Extract the [x, y] coordinate from the center of the cell holding the provided text.  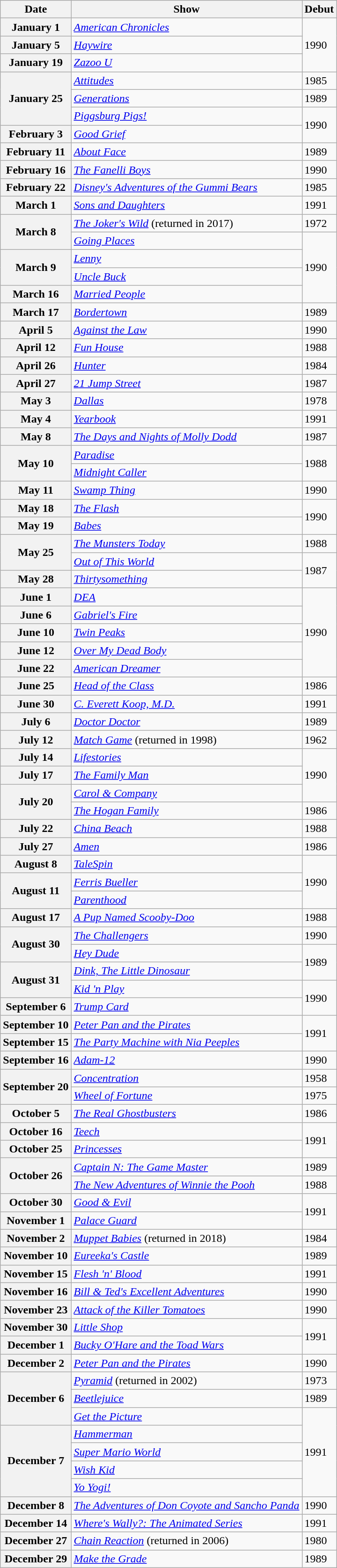
Over My Dead Body [186, 650]
April 27 [36, 383]
1972 [319, 223]
Zazoo U [186, 63]
August 11 [36, 891]
Match Game (returned in 1998) [186, 739]
Thirtysomething [186, 579]
July 14 [36, 757]
April 5 [36, 330]
August 30 [36, 944]
November 16 [36, 1291]
DEA [186, 597]
Sons and Daughters [186, 205]
The Adventures of Don Coyote and Sancho Panda [186, 1505]
Bucky O'Hare and the Toad Wars [186, 1345]
Wish Kid [186, 1470]
Super Mario World [186, 1452]
May 11 [36, 490]
Get the Picture [186, 1416]
November 10 [36, 1256]
December 8 [36, 1505]
November 23 [36, 1309]
Kid 'n Play [186, 989]
October 30 [36, 1203]
21 Jump Street [186, 383]
Yo Yogi! [186, 1488]
Chain Reaction (returned in 2006) [186, 1541]
C. Everett Koop, M.D. [186, 704]
Babes [186, 526]
July 22 [36, 829]
Doctor Doctor [186, 722]
July 27 [36, 846]
August 8 [36, 864]
Teech [186, 1131]
May 19 [36, 526]
1958 [319, 1078]
Captain N: The Game Master [186, 1167]
October 25 [36, 1149]
December 14 [36, 1523]
The Joker's Wild (returned in 2017) [186, 223]
December 7 [36, 1461]
November 2 [36, 1238]
China Beach [186, 829]
Disney's Adventures of the Gummi Bears [186, 187]
Wheel of Fortune [186, 1096]
November 1 [36, 1220]
Midnight Caller [186, 472]
Carol & Company [186, 793]
Princesses [186, 1149]
Debut [319, 9]
The Munsters Today [186, 544]
May 28 [36, 579]
September 20 [36, 1087]
Beetlejuice [186, 1399]
February 16 [36, 169]
March 17 [36, 312]
The New Adventures of Winnie the Pooh [186, 1185]
Good Grief [186, 134]
June 22 [36, 668]
Attitudes [186, 80]
September 10 [36, 1024]
Head of the Class [186, 686]
January 1 [36, 27]
Fun House [186, 348]
March 8 [36, 232]
1980 [319, 1541]
Yearbook [186, 419]
Married People [186, 294]
The Days and Nights of Molly Dodd [186, 437]
September 16 [36, 1060]
May 8 [36, 437]
TaleSpin [186, 864]
Out of This World [186, 562]
Going Places [186, 241]
March 16 [36, 294]
Concentration [186, 1078]
Adam-12 [186, 1060]
Hey Dude [186, 953]
Date [36, 9]
American Dreamer [186, 668]
June 1 [36, 597]
The Fanelli Boys [186, 169]
April 12 [36, 348]
November 15 [36, 1274]
Flesh 'n' Blood [186, 1274]
February 11 [36, 152]
September 6 [36, 1006]
Trump Card [186, 1006]
January 19 [36, 63]
December 27 [36, 1541]
December 1 [36, 1345]
1978 [319, 401]
May 3 [36, 401]
Attack of the Killer Tomatoes [186, 1309]
Where's Wally?: The Animated Series [186, 1523]
July 12 [36, 739]
April 26 [36, 365]
December 29 [36, 1559]
Bill & Ted's Excellent Adventures [186, 1291]
Piggsburg Pigs! [186, 116]
Parenthood [186, 900]
October 26 [36, 1176]
Uncle Buck [186, 277]
June 12 [36, 650]
Dallas [186, 401]
Hammerman [186, 1434]
October 16 [36, 1131]
January 5 [36, 45]
Eureeka's Castle [186, 1256]
Lenny [186, 259]
Hunter [186, 365]
1973 [319, 1381]
Lifestories [186, 757]
Amen [186, 846]
October 5 [36, 1114]
August 17 [36, 918]
Muppet Babies (returned in 2018) [186, 1238]
1975 [319, 1096]
About Face [186, 152]
The Party Machine with Nia Peeples [186, 1042]
The Family Man [186, 775]
March 1 [36, 205]
Little Shop [186, 1327]
June 10 [36, 633]
Palace Guard [186, 1220]
1962 [319, 739]
August 31 [36, 980]
Dink, The Little Dinosaur [186, 971]
June 30 [36, 704]
July 20 [36, 802]
June 25 [36, 686]
Haywire [186, 45]
December 2 [36, 1363]
February 22 [36, 187]
A Pup Named Scooby-Doo [186, 918]
Twin Peaks [186, 633]
The Hogan Family [186, 811]
September 15 [36, 1042]
Bordertown [186, 312]
Good & Evil [186, 1203]
June 6 [36, 615]
Ferris Bueller [186, 882]
The Flash [186, 508]
Show [186, 9]
May 18 [36, 508]
Gabriel's Fire [186, 615]
Paradise [186, 454]
July 17 [36, 775]
March 9 [36, 268]
February 3 [36, 134]
Swamp Thing [186, 490]
May 10 [36, 463]
May 4 [36, 419]
December 6 [36, 1399]
November 30 [36, 1327]
May 25 [36, 553]
July 6 [36, 722]
January 25 [36, 98]
Generations [186, 98]
Against the Law [186, 330]
The Challengers [186, 935]
The Real Ghostbusters [186, 1114]
American Chronicles [186, 27]
Make the Grade [186, 1559]
Pyramid (returned in 2002) [186, 1381]
